Identify which cell holds the provided text, then report its (X, Y) central coordinate. 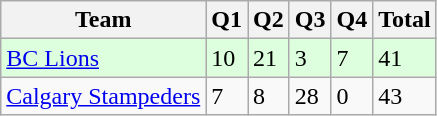
8 (269, 96)
Team (104, 20)
Total (405, 20)
Q2 (269, 20)
Q3 (310, 20)
41 (405, 58)
BC Lions (104, 58)
21 (269, 58)
10 (227, 58)
Calgary Stampeders (104, 96)
Q4 (352, 20)
Q1 (227, 20)
43 (405, 96)
0 (352, 96)
3 (310, 58)
28 (310, 96)
